Locate the cell with the specified text and output its (X, Y) center coordinate. 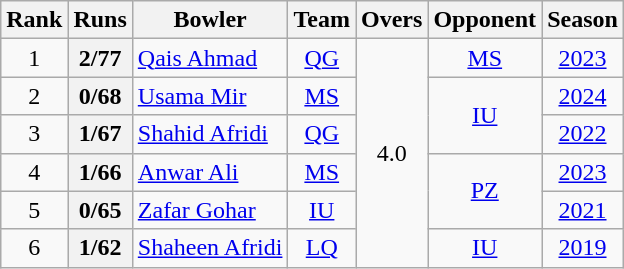
1/66 (100, 172)
2/77 (100, 58)
Runs (100, 20)
0/65 (100, 210)
Rank (34, 20)
PZ (485, 191)
0/68 (100, 96)
Season (583, 20)
Bowler (210, 20)
6 (34, 248)
Usama Mir (210, 96)
1/67 (100, 134)
Shaheen Afridi (210, 248)
Shahid Afridi (210, 134)
2024 (583, 96)
3 (34, 134)
Qais Ahmad (210, 58)
Opponent (485, 20)
2021 (583, 210)
Zafar Gohar (210, 210)
1 (34, 58)
5 (34, 210)
2 (34, 96)
4.0 (392, 153)
2019 (583, 248)
2022 (583, 134)
1/62 (100, 248)
LQ (322, 248)
Anwar Ali (210, 172)
4 (34, 172)
Team (322, 20)
Overs (392, 20)
